Provide the (x, y) coordinate of the cell's center where the given text is located.  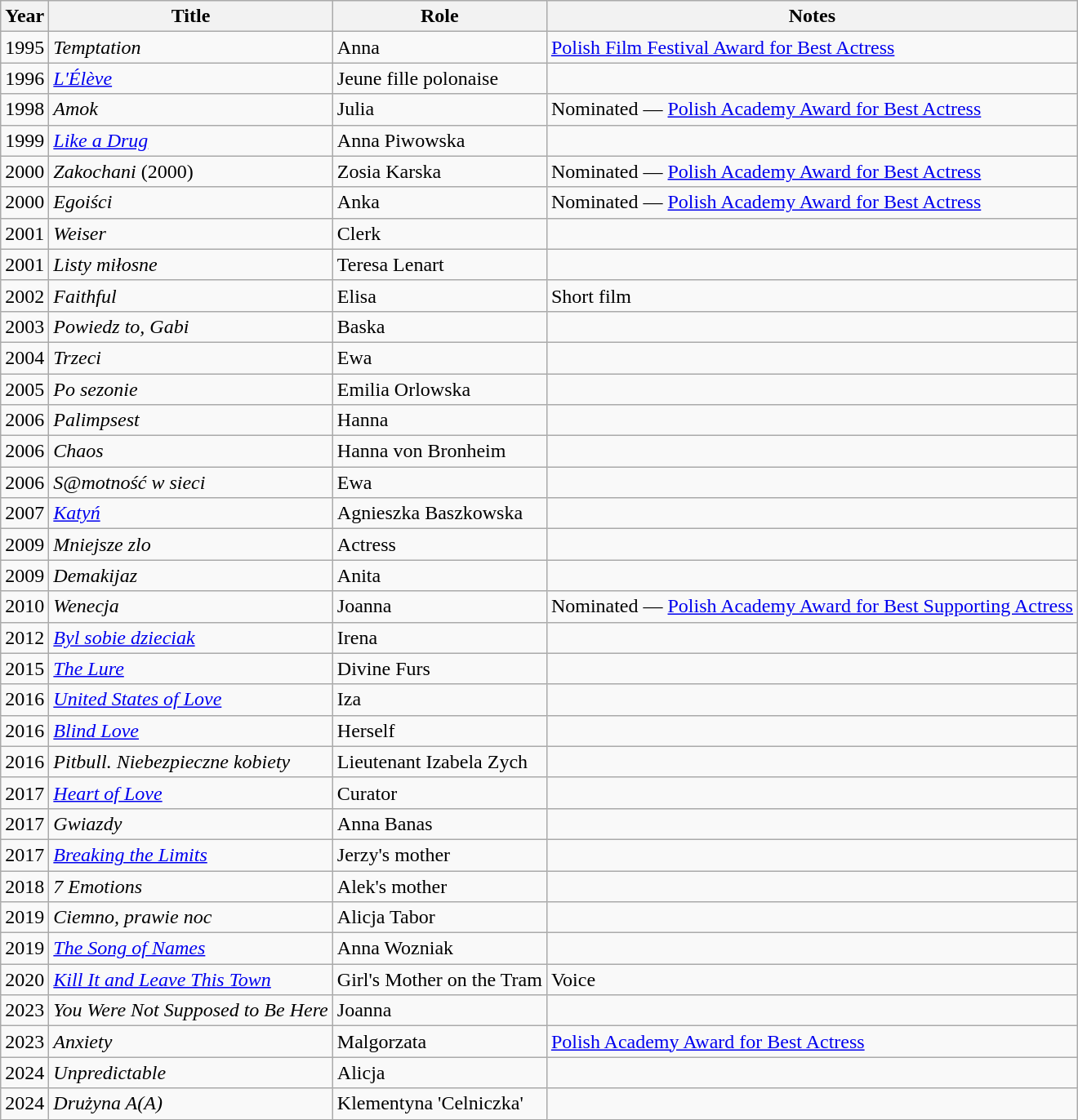
Katyń (191, 513)
Weiser (191, 233)
2015 (24, 669)
7 Emotions (191, 886)
Zakochani (2000) (191, 171)
2012 (24, 638)
Polish Academy Award for Best Actress (812, 1042)
Notes (812, 16)
Hanna von Bronheim (439, 451)
2018 (24, 886)
2020 (24, 980)
Mniejsze zlo (191, 544)
Girl's Mother on the Tram (439, 980)
Lieutenant Izabela Zych (439, 762)
2007 (24, 513)
Jerzy's mother (439, 855)
Po sezonie (191, 389)
The Song of Names (191, 949)
Powiedz to, Gabi (191, 327)
Emilia Orlowska (439, 389)
Pitbull. Niebezpieczne kobiety (191, 762)
2004 (24, 358)
Heart of Love (191, 793)
Herself (439, 731)
Elisa (439, 296)
Kill It and Leave This Town (191, 980)
Alek's mother (439, 886)
Title (191, 16)
S@motność w sieci (191, 482)
Anna Wozniak (439, 949)
Ciemno, prawie noc (191, 918)
2002 (24, 296)
Irena (439, 638)
1998 (24, 109)
L'Élève (191, 78)
Faithful (191, 296)
Alicja (439, 1073)
Drużyna A(A) (191, 1104)
Amok (191, 109)
Short film (812, 296)
Gwiazdy (191, 824)
Wenecja (191, 607)
Jeune fille polonaise (439, 78)
Chaos (191, 451)
Byl sobie dzieciak (191, 638)
Temptation (191, 47)
Anka (439, 202)
Anna (439, 47)
Trzeci (191, 358)
2003 (24, 327)
Nominated — Polish Academy Award for Best Supporting Actress (812, 607)
Hanna (439, 420)
Klementyna 'Celniczka' (439, 1104)
Curator (439, 793)
2010 (24, 607)
Unpredictable (191, 1073)
Anna Banas (439, 824)
Baska (439, 327)
1995 (24, 47)
Palimpsest (191, 420)
Listy miłosne (191, 264)
Alicja Tabor (439, 918)
Demakijaz (191, 576)
Voice (812, 980)
1999 (24, 140)
United States of Love (191, 700)
Blind Love (191, 731)
Year (24, 16)
Actress (439, 544)
Malgorzata (439, 1042)
Anxiety (191, 1042)
Julia (439, 109)
Divine Furs (439, 669)
Like a Drug (191, 140)
You Were Not Supposed to Be Here (191, 1011)
Anna Piwowska (439, 140)
Role (439, 16)
Teresa Lenart (439, 264)
Polish Film Festival Award for Best Actress (812, 47)
Zosia Karska (439, 171)
Breaking the Limits (191, 855)
Agnieszka Baszkowska (439, 513)
1996 (24, 78)
2005 (24, 389)
Iza (439, 700)
Clerk (439, 233)
Egoiści (191, 202)
Anita (439, 576)
The Lure (191, 669)
